Search for the cell housing the specified text and yield its [X, Y] center coordinate. 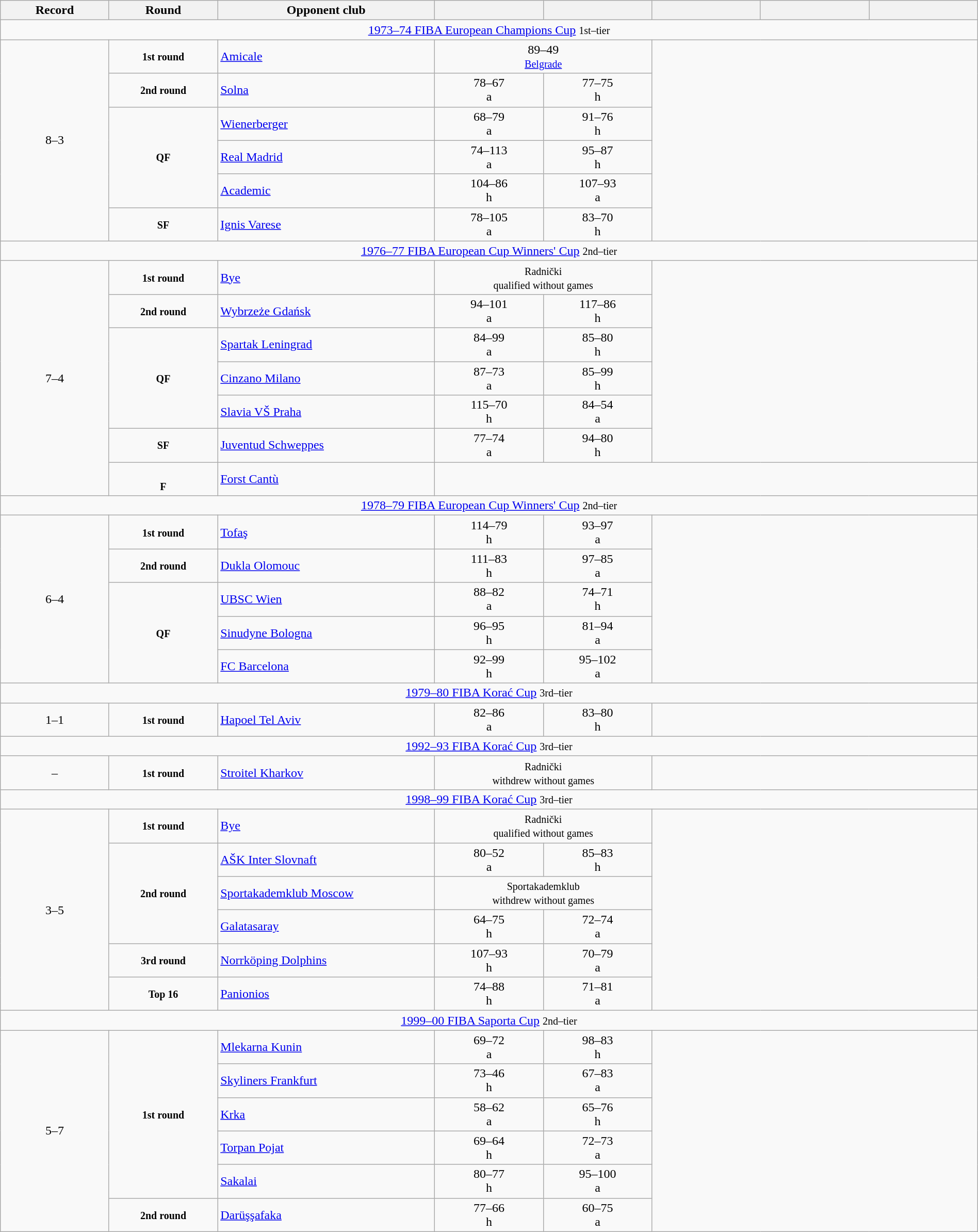
Solna [326, 90]
Sinudyne Bologna [326, 633]
72–74 a [597, 927]
Cinzano Milano [326, 378]
AŠK Inter Slovnaft [326, 860]
84–99 a [489, 345]
97–85 a [597, 565]
Hapoel Tel Aviv [326, 719]
81–94 a [597, 633]
Darüşşafaka [326, 1214]
72–73 a [597, 1147]
1999–00 FIBA Saporta Cup 2nd–tier [489, 1020]
Forst Cantù [326, 479]
1992–93 FIBA Korać Cup 3rd–tier [489, 746]
88–82 a [489, 599]
Top 16 [163, 994]
1–1 [55, 719]
85–80 h [597, 345]
Spartak Leningrad [326, 345]
115–70 h [489, 412]
Torpan Pojat [326, 1147]
Dukla Olomouc [326, 565]
80–77 h [489, 1181]
Amicale [326, 57]
Juventud Schweppes [326, 446]
3–5 [55, 910]
69–72 a [489, 1047]
UBSC Wien [326, 599]
Ignis Varese [326, 224]
65–76 h [597, 1114]
1998–99 FIBA Korać Cup 3rd–tier [489, 799]
Mlekarna Kunin [326, 1047]
78–67 a [489, 90]
93–97 a [597, 532]
95–100 a [597, 1181]
Slavia VŠ Praha [326, 412]
1976–77 FIBA European Cup Winners' Cup 2nd–tier [489, 251]
117–86 h [597, 311]
Record [55, 10]
78–105 a [489, 224]
77–75 h [597, 90]
94–101 a [489, 311]
Norrköping Dolphins [326, 961]
82–86 a [489, 719]
1973–74 FIBA European Champions Cup 1st–tier [489, 30]
F [163, 479]
60–75 a [597, 1214]
85–83 h [597, 860]
FC Barcelona [326, 667]
74–88 h [489, 994]
92–99 h [489, 667]
87–73 a [489, 378]
Wienerberger [326, 124]
83–70 h [597, 224]
85–99 h [597, 378]
3rd round [163, 961]
69–64 h [489, 1147]
Skyliners Frankfurt [326, 1080]
111–83 h [489, 565]
Krka [326, 1114]
6–4 [55, 599]
Radnički withdrew without games [544, 773]
84–54 a [597, 412]
– [55, 773]
Academic [326, 191]
Stroitel Kharkov [326, 773]
Sakalai [326, 1181]
91–76 h [597, 124]
Panionios [326, 994]
107–93 a [597, 191]
89–49Belgrade [544, 57]
67–83 a [597, 1080]
Sportakademklub Moscow [326, 894]
7–4 [55, 378]
8–3 [55, 140]
1979–80 FIBA Korać Cup 3rd–tier [489, 693]
1978–79 FIBA European Cup Winners' Cup 2nd–tier [489, 506]
83–80 h [597, 719]
71–81 a [597, 994]
95–87 h [597, 157]
114–79 h [489, 532]
68–79 a [489, 124]
Wybrzeże Gdańsk [326, 311]
77–66 h [489, 1214]
95–102 a [597, 667]
64–75 h [489, 927]
104–86 h [489, 191]
Round [163, 10]
74–113 a [489, 157]
96–95 h [489, 633]
74–71 h [597, 599]
80–52 a [489, 860]
Galatasaray [326, 927]
94–80 h [597, 446]
77–74 a [489, 446]
Tofaş [326, 532]
Real Madrid [326, 157]
107–93 h [489, 961]
5–7 [55, 1131]
70–79 a [597, 961]
Sportakademklub withdrew without games [544, 894]
73–46 h [489, 1080]
Opponent club [326, 10]
98–83 h [597, 1047]
58–62 a [489, 1114]
